Detect which cell encompasses the target text, then output its (X, Y) center coordinate. 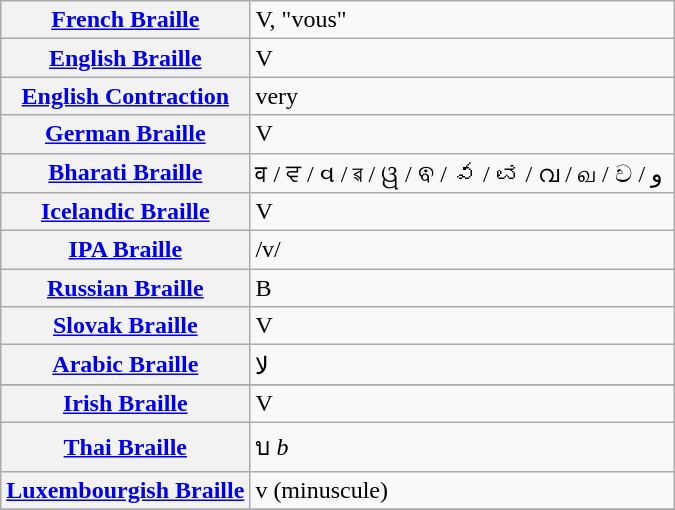
V, "vous" (462, 20)
English Braille (126, 58)
Irish Braille (126, 403)
French Braille (126, 20)
व / ਵ / વ / ৱ / ୱ / ଵ / వ / ವ / വ / வ / ව / و ‎ (462, 173)
Icelandic Braille (126, 212)
v (minuscule) (462, 490)
English Contraction (126, 96)
บ b (462, 446)
Bharati Braille (126, 173)
Thai Braille (126, 446)
В (462, 288)
ﻻ (462, 365)
Russian Braille (126, 288)
/v/ (462, 250)
very (462, 96)
Luxembourgish Braille (126, 490)
IPA Braille (126, 250)
German Braille (126, 134)
Arabic Braille (126, 365)
Slovak Braille (126, 326)
